For the text-containing cell, return its midpoint in (x, y) coordinate format. 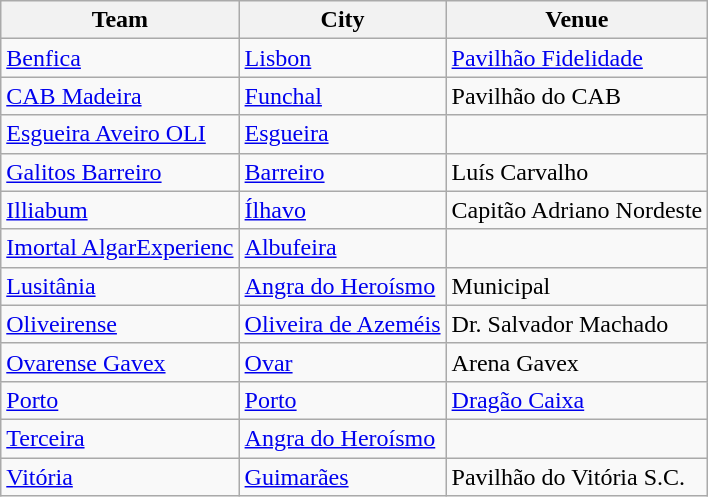
Oliveira de Azeméis (342, 324)
Funchal (342, 96)
Ovarense Gavex (120, 362)
Dr. Salvador Machado (577, 324)
Vitória (120, 477)
Pavilhão do CAB (577, 96)
Ovar (342, 362)
Imortal AlgarExperienc (120, 248)
Luís Carvalho (577, 172)
Pavilhão Fidelidade (577, 58)
Venue (577, 20)
Capitão Adriano Nordeste (577, 210)
Lisbon (342, 58)
Dragão Caixa (577, 400)
Municipal (577, 286)
Ílhavo (342, 210)
Esgueira (342, 134)
Guimarães (342, 477)
Esgueira Aveiro OLI (120, 134)
City (342, 20)
Oliveirense (120, 324)
Benfica (120, 58)
Barreiro (342, 172)
Illiabum (120, 210)
Albufeira (342, 248)
Pavilhão do Vitória S.C. (577, 477)
CAB Madeira (120, 96)
Lusitânia (120, 286)
Galitos Barreiro (120, 172)
Arena Gavex (577, 362)
Team (120, 20)
Terceira (120, 438)
